Output the (x, y) coordinate of the center of the cell containing the given text.  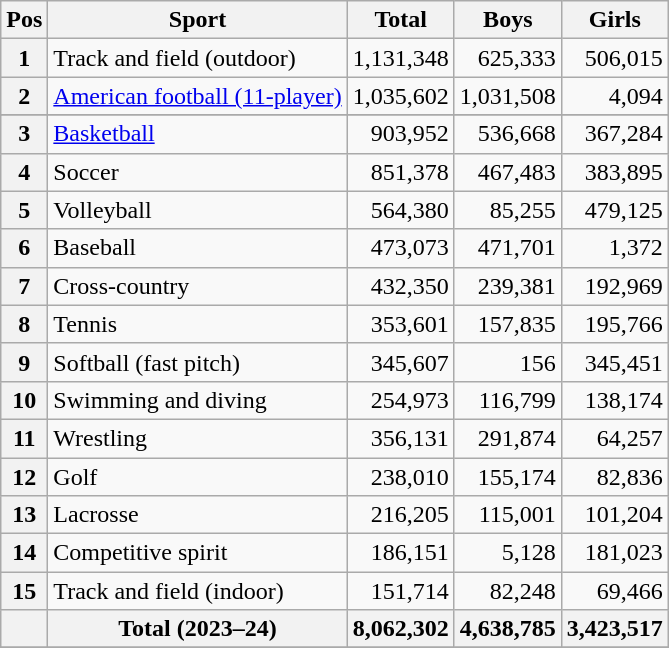
3,423,517 (614, 629)
Sport (198, 20)
Baseball (198, 248)
155,174 (508, 477)
5,128 (508, 553)
Softball (fast pitch) (198, 362)
186,151 (400, 553)
345,451 (614, 362)
82,248 (508, 591)
383,895 (614, 172)
195,766 (614, 324)
156 (508, 362)
Competitive spirit (198, 553)
116,799 (508, 400)
Pos (24, 20)
69,466 (614, 591)
216,205 (400, 515)
Wrestling (198, 438)
291,874 (508, 438)
254,973 (400, 400)
1,031,508 (508, 96)
506,015 (614, 58)
Basketball (198, 134)
82,836 (614, 477)
1,131,348 (400, 58)
2 (24, 96)
Tennis (198, 324)
432,350 (400, 286)
5 (24, 210)
9 (24, 362)
14 (24, 553)
625,333 (508, 58)
8 (24, 324)
1,372 (614, 248)
181,023 (614, 553)
10 (24, 400)
101,204 (614, 515)
Volleyball (198, 210)
4,094 (614, 96)
473,073 (400, 248)
85,255 (508, 210)
536,668 (508, 134)
Soccer (198, 172)
Boys (508, 20)
903,952 (400, 134)
157,835 (508, 324)
Total (2023–24) (198, 629)
12 (24, 477)
851,378 (400, 172)
356,131 (400, 438)
239,381 (508, 286)
138,174 (614, 400)
151,714 (400, 591)
353,601 (400, 324)
4,638,785 (508, 629)
4 (24, 172)
Golf (198, 477)
8,062,302 (400, 629)
64,257 (614, 438)
345,607 (400, 362)
564,380 (400, 210)
3 (24, 134)
192,969 (614, 286)
1,035,602 (400, 96)
Track and field (indoor) (198, 591)
1 (24, 58)
6 (24, 248)
15 (24, 591)
Swimming and diving (198, 400)
Total (400, 20)
471,701 (508, 248)
7 (24, 286)
115,001 (508, 515)
Lacrosse (198, 515)
479,125 (614, 210)
11 (24, 438)
238,010 (400, 477)
467,483 (508, 172)
American football (11-player) (198, 96)
Girls (614, 20)
Cross-country (198, 286)
13 (24, 515)
367,284 (614, 134)
Track and field (outdoor) (198, 58)
